Determine the (X, Y) coordinate at the center of the cell enclosing the given text.  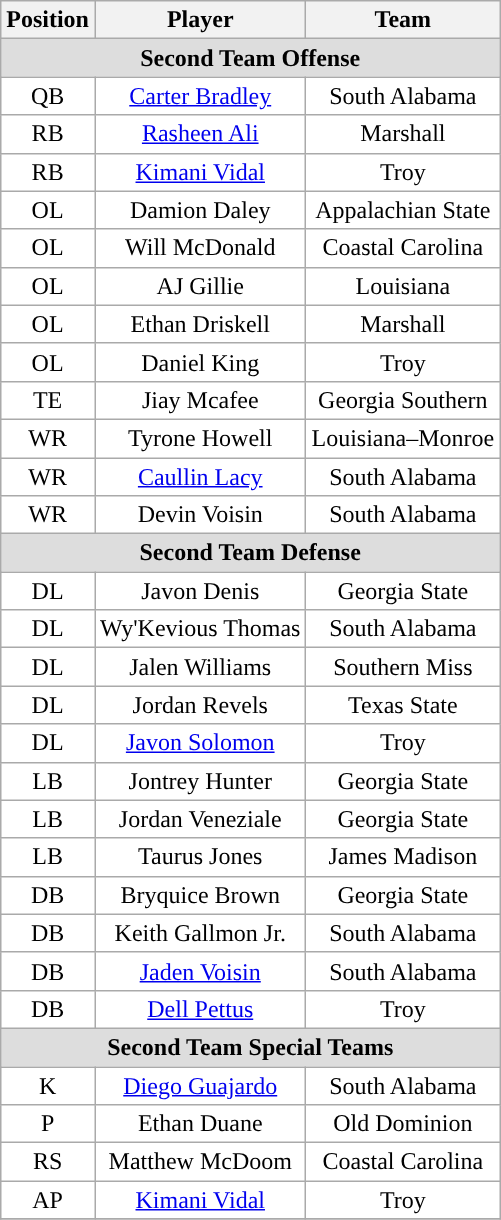
Diego Guajardo (200, 1085)
Player (200, 20)
Taurus Jones (200, 857)
Second Team Offense (250, 58)
Jalen Williams (200, 667)
Tyrone Howell (200, 438)
Second Team Special Teams (250, 1047)
Team (403, 20)
Jaden Voisin (200, 971)
Rasheen Ali (200, 134)
Matthew McDoom (200, 1162)
Appalachian State (403, 210)
Jiay Mcafee (200, 400)
Bryquice Brown (200, 895)
Will McDonald (200, 248)
Ethan Driskell (200, 324)
Texas State (403, 705)
Caullin Lacy (200, 477)
Carter Bradley (200, 96)
Position (48, 20)
TE (48, 400)
Damion Daley (200, 210)
Javon Denis (200, 591)
Jordan Veneziale (200, 819)
AP (48, 1200)
Jordan Revels (200, 705)
Louisiana (403, 286)
Louisiana–Monroe (403, 438)
P (48, 1124)
Georgia Southern (403, 400)
Daniel King (200, 362)
K (48, 1085)
Javon Solomon (200, 743)
Jontrey Hunter (200, 781)
Dell Pettus (200, 1009)
Old Dominion (403, 1124)
James Madison (403, 857)
RS (48, 1162)
Keith Gallmon Jr. (200, 933)
Ethan Duane (200, 1124)
Devin Voisin (200, 515)
QB (48, 96)
AJ Gillie (200, 286)
Second Team Defense (250, 553)
Wy'Kevious Thomas (200, 629)
Southern Miss (403, 667)
